Return the (x, y) coordinate for the center point of the cell that contains the specified text.  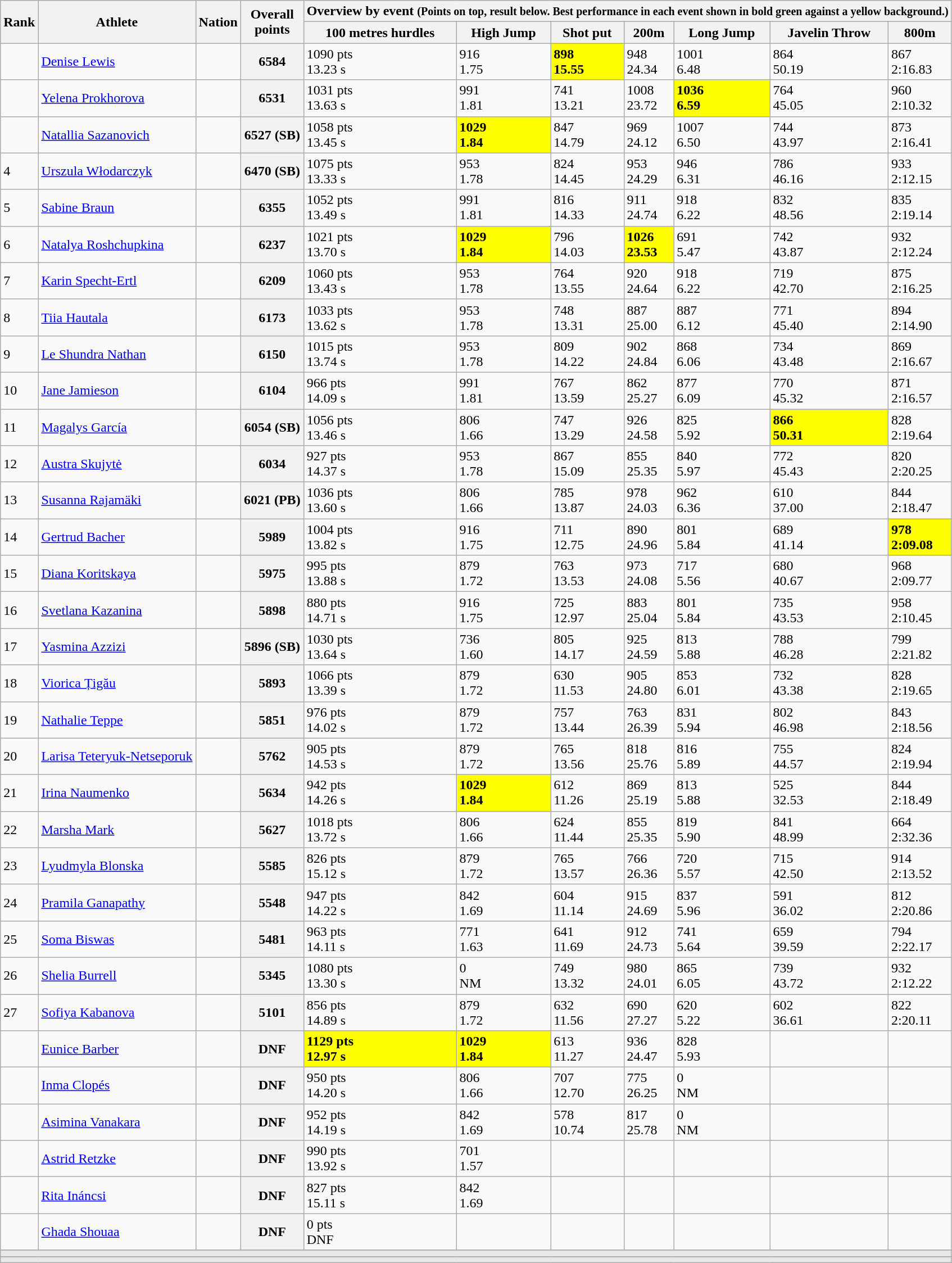
1075 pts13.33 s (380, 171)
927 pts14.37 s (380, 464)
7175.56 (722, 573)
68941.14 (829, 537)
65939.59 (829, 939)
95324.29 (649, 171)
14 (19, 537)
9602:10.32 (919, 98)
6915.47 (722, 244)
1015 pts13.74 s (380, 354)
8285.93 (722, 1049)
990 pts13.92 s (380, 1159)
5898 (272, 610)
10076.50 (722, 135)
68040.67 (829, 573)
8202:20.25 (919, 464)
9582:10.45 (919, 610)
Urszula Włodarczyk (117, 171)
92024.64 (649, 281)
Eunice Barber (117, 1049)
13 (19, 500)
9626.36 (722, 500)
22 (19, 830)
Diana Koritskaya (117, 573)
92624.58 (649, 427)
8536.01 (722, 683)
5627 (272, 830)
1066 pts13.39 s (380, 683)
1018 pts13.72 s (380, 830)
6642:32.36 (919, 830)
Asimina Vanakara (117, 1122)
83248.56 (829, 208)
Susanna Rajamäki (117, 500)
74113.21 (587, 98)
90524.80 (649, 683)
1021 pts13.70 s (380, 244)
76445.05 (829, 98)
Natalya Roshchupkina (117, 244)
75713.44 (587, 719)
12 (19, 464)
5851 (272, 719)
19 (19, 719)
826 pts15.12 s (380, 866)
Ghada Shouaa (117, 1232)
6355 (272, 208)
74813.31 (587, 317)
1052 pts13.49 s (380, 208)
8686.06 (722, 354)
73543.53 (829, 610)
94824.34 (649, 62)
995 pts13.88 s (380, 573)
1058 pts13.45 s (380, 135)
8942:14.90 (919, 317)
Athlete (117, 22)
93624.47 (649, 1049)
9782:09.08 (919, 537)
24 (19, 903)
5762 (272, 757)
76626.36 (649, 866)
9142:13.52 (919, 866)
81825.76 (649, 757)
1080 pts13.30 s (380, 976)
Nathalie Teppe (117, 719)
5896 (SB) (272, 646)
98024.01 (649, 976)
63011.53 (587, 683)
86225.27 (649, 390)
Svetlana Kazanina (117, 610)
26 (19, 976)
15 (19, 573)
8876.12 (722, 317)
Shelia Burrell (117, 976)
1030 pts13.64 s (380, 646)
8692:16.67 (919, 354)
Natallia Sazanovich (117, 135)
Gertrud Bacher (117, 537)
72512.97 (587, 610)
8165.89 (722, 757)
9682:09.77 (919, 573)
73243.38 (829, 683)
8432:18.56 (919, 719)
856 pts14.89 s (380, 1012)
6209 (272, 281)
73943.72 (829, 976)
97324.08 (649, 573)
84714.79 (587, 135)
100823.72 (649, 98)
80514.17 (587, 646)
8712:16.57 (919, 390)
23 (19, 866)
800m (919, 33)
76326.39 (649, 719)
8732:16.41 (919, 135)
89815.55 (587, 62)
8442:18.49 (919, 793)
6 (19, 244)
966 pts14.09 s (380, 390)
1033 pts13.62 s (380, 317)
84148.99 (829, 830)
952 pts14.19 s (380, 1122)
11 (19, 427)
880 pts14.71 s (380, 610)
96924.12 (649, 135)
81725.78 (649, 1122)
0 ptsDNF (380, 1232)
5481 (272, 939)
9332:12.15 (919, 171)
5975 (272, 573)
76713.59 (587, 390)
77245.43 (829, 464)
5634 (272, 793)
86925.19 (649, 793)
74913.32 (587, 976)
827 pts15.11 s (380, 1195)
200m (649, 33)
91124.74 (649, 208)
86650.31 (829, 427)
10016.48 (722, 62)
5548 (272, 903)
64111.69 (587, 939)
76413.55 (587, 281)
78646.16 (829, 171)
5101 (272, 1012)
Shot put (587, 33)
6527 (SB) (272, 135)
17 (19, 646)
Long Jump (722, 33)
947 pts14.22 s (380, 903)
1036 pts13.60 s (380, 500)
5989 (272, 537)
63211.56 (587, 1012)
Yelena Prokhorova (117, 98)
21 (19, 793)
1129 pts12.97 s (380, 1049)
89024.96 (649, 537)
Irina Naumenko (117, 793)
76313.53 (587, 573)
9466.31 (722, 171)
8752:16.25 (919, 281)
76513.57 (587, 866)
905 pts14.53 s (380, 757)
6021 (PB) (272, 500)
74443.97 (829, 135)
74243.87 (829, 244)
Jane Jamieson (117, 390)
91524.69 (649, 903)
8222:20.11 (919, 1012)
6470 (SB) (272, 171)
7011.57 (504, 1159)
5585 (272, 866)
976 pts14.02 s (380, 719)
6531 (272, 98)
Lyudmyla Blonska (117, 866)
20 (19, 757)
70712.70 (587, 1086)
77526.25 (649, 1086)
8656.05 (722, 976)
92524.59 (649, 646)
10366.59 (722, 98)
Pramila Ganapathy (117, 903)
80246.98 (829, 719)
942 pts14.26 s (380, 793)
8122:20.86 (919, 903)
71942.70 (829, 281)
78846.28 (829, 646)
86715.09 (587, 464)
8352:19.14 (919, 208)
Nation (218, 22)
57810.74 (587, 1122)
59136.02 (829, 903)
79614.03 (587, 244)
8282:19.65 (919, 683)
80914.22 (587, 354)
71112.75 (587, 537)
Denise Lewis (117, 62)
88325.04 (649, 610)
Marsha Mark (117, 830)
7 (19, 281)
Rank (19, 22)
73443.48 (829, 354)
8282:19.64 (919, 427)
8776.09 (722, 390)
6104 (272, 390)
1056 pts13.46 s (380, 427)
Javelin Throw (829, 33)
1060 pts13.43 s (380, 281)
69027.27 (649, 1012)
Karin Specht-Ertl (117, 281)
Astrid Retzke (117, 1159)
61311.27 (587, 1049)
Sabine Braun (117, 208)
8315.94 (722, 719)
4 (19, 171)
102623.53 (649, 244)
6150 (272, 354)
27 (19, 1012)
High Jump (504, 33)
6054 (SB) (272, 427)
62411.44 (587, 830)
5893 (272, 683)
61037.00 (829, 500)
7415.64 (722, 939)
8255.92 (722, 427)
1004 pts13.82 s (380, 537)
16 (19, 610)
5 (19, 208)
9322:12.24 (919, 244)
78513.87 (587, 500)
77145.40 (829, 317)
8242:19.94 (919, 757)
6237 (272, 244)
100 metres hurdles (380, 33)
Inma Clopés (117, 1086)
6173 (272, 317)
10 (19, 390)
76513.56 (587, 757)
Le Shundra Nathan (117, 354)
9 (19, 354)
77045.32 (829, 390)
Sofiya Kabanova (117, 1012)
Viorica Țigău (117, 683)
5345 (272, 976)
81614.33 (587, 208)
7361.60 (504, 646)
9322:12.22 (919, 976)
Austra Skujytė (117, 464)
Overview by event (Points on top, result below. Best performance in each event shown in bold green against a yellow background.) (627, 11)
8672:16.83 (919, 62)
7205.57 (722, 866)
Larisa Teteryuk-Netseporuk (117, 757)
61211.26 (587, 793)
Tiia Hautala (117, 317)
6205.22 (722, 1012)
71542.50 (829, 866)
75544.57 (829, 757)
18 (19, 683)
950 pts14.20 s (380, 1086)
60236.61 (829, 1012)
8405.97 (722, 464)
82414.45 (587, 171)
52532.53 (829, 793)
6584 (272, 62)
25 (19, 939)
6034 (272, 464)
91224.73 (649, 939)
1031 pts13.63 s (380, 98)
7992:21.82 (919, 646)
Yasmina Azzizi (117, 646)
1090 pts13.23 s (380, 62)
88725.00 (649, 317)
Overallpoints (272, 22)
7942:22.17 (919, 939)
Rita Ináncsi (117, 1195)
8 (19, 317)
8375.96 (722, 903)
74713.29 (587, 427)
Magalys García (117, 427)
8195.90 (722, 830)
60411.14 (587, 903)
90224.84 (649, 354)
7711.63 (504, 939)
8442:18.47 (919, 500)
86450.19 (829, 62)
Soma Biswas (117, 939)
963 pts14.11 s (380, 939)
97824.03 (649, 500)
